Scan for the cell matching the given text and deliver its [x, y] coordinate at center. 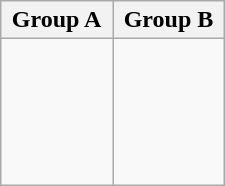
Group B [169, 20]
Group A [57, 20]
